Capture the cell that displays the provided text and extract its (X, Y) central coordinate. 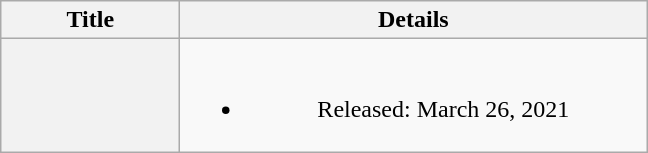
Title (90, 20)
Details (414, 20)
Released: March 26, 2021 (414, 96)
